Return (x, y) of the center of cell containing provided text 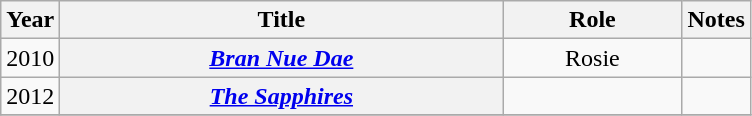
Notes (716, 20)
Bran Nue Dae (282, 58)
Rosie (592, 58)
Title (282, 20)
Role (592, 20)
2010 (30, 58)
Year (30, 20)
The Sapphires (282, 96)
2012 (30, 96)
